Return [x, y] of the center of cell containing provided text 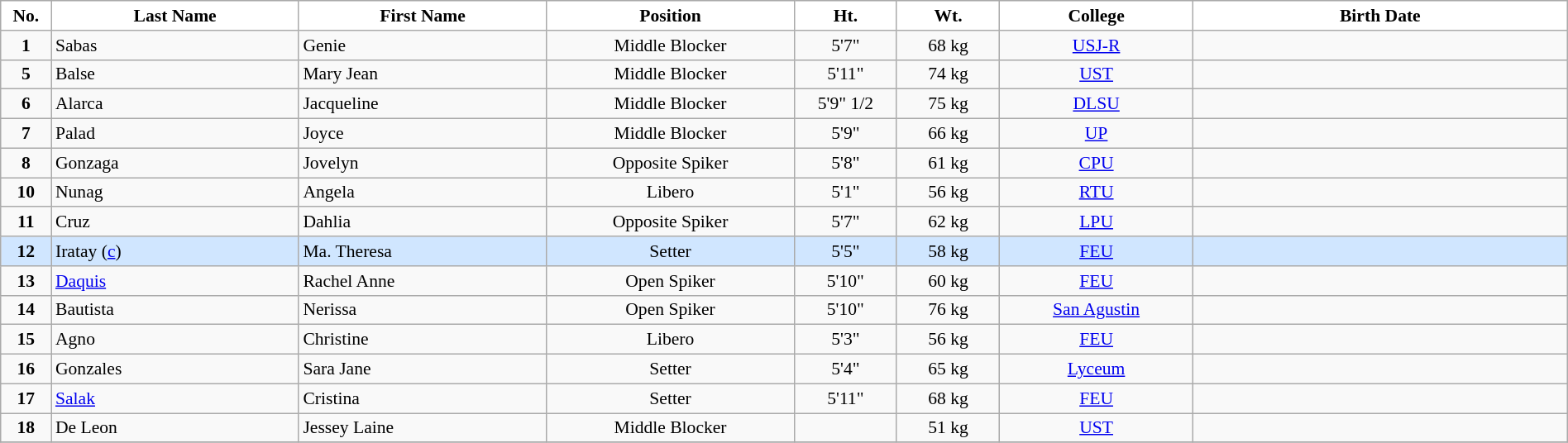
Gonzales [175, 369]
76 kg [948, 310]
Last Name [175, 16]
UP [1097, 134]
First Name [422, 16]
74 kg [948, 74]
Jessey Laine [422, 428]
Nunag [175, 193]
17 [26, 398]
65 kg [948, 369]
LPU [1097, 222]
Dahlia [422, 222]
15 [26, 340]
5'4" [845, 369]
Angela [422, 193]
8 [26, 163]
13 [26, 281]
75 kg [948, 104]
18 [26, 428]
51 kg [948, 428]
Balse [175, 74]
12 [26, 251]
No. [26, 16]
CPU [1097, 163]
Agno [175, 340]
Iratay (c) [175, 251]
Palad [175, 134]
San Agustin [1097, 310]
11 [26, 222]
Christine [422, 340]
5'9" 1/2 [845, 104]
58 kg [948, 251]
De Leon [175, 428]
5'9" [845, 134]
Jacqueline [422, 104]
5'5" [845, 251]
1 [26, 45]
Salak [175, 398]
Alarca [175, 104]
Lyceum [1097, 369]
5'3" [845, 340]
5'8" [845, 163]
Genie [422, 45]
RTU [1097, 193]
Rachel Anne [422, 281]
6 [26, 104]
College [1097, 16]
Cristina [422, 398]
Nerissa [422, 310]
Ma. Theresa [422, 251]
Position [670, 16]
16 [26, 369]
Mary Jean [422, 74]
Jovelyn [422, 163]
5'1" [845, 193]
Joyce [422, 134]
61 kg [948, 163]
DLSU [1097, 104]
Birth Date [1379, 16]
Sabas [175, 45]
Ht. [845, 16]
5 [26, 74]
Daquis [175, 281]
Gonzaga [175, 163]
Cruz [175, 222]
66 kg [948, 134]
Wt. [948, 16]
Sara Jane [422, 369]
10 [26, 193]
62 kg [948, 222]
14 [26, 310]
60 kg [948, 281]
Bautista [175, 310]
7 [26, 134]
USJ-R [1097, 45]
